Identify which cell holds the provided text, then report its [x, y] central coordinate. 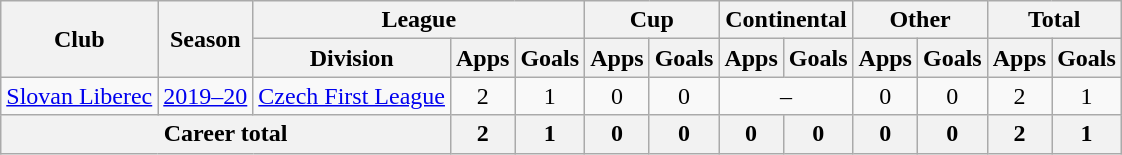
Czech First League [352, 96]
Season [206, 39]
Other [920, 20]
League [419, 20]
Slovan Liberec [80, 96]
Total [1054, 20]
Cup [652, 20]
Career total [226, 134]
Division [352, 58]
Continental [786, 20]
Club [80, 39]
2019–20 [206, 96]
– [786, 96]
